Capture the cell that displays the provided text and extract its (x, y) central coordinate. 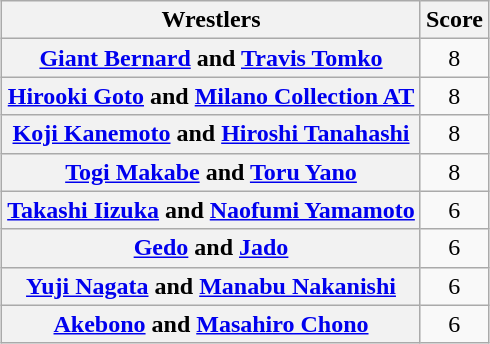
Akebono and Masahiro Chono (212, 324)
Togi Makabe and Toru Yano (212, 172)
Wrestlers (212, 20)
Giant Bernard and Travis Tomko (212, 58)
Yuji Nagata and Manabu Nakanishi (212, 286)
Gedo and Jado (212, 248)
Takashi Iizuka and Naofumi Yamamoto (212, 210)
Hirooki Goto and Milano Collection AT (212, 96)
Score (454, 20)
Koji Kanemoto and Hiroshi Tanahashi (212, 134)
